Locate the cell with the specified text and output its [X, Y] center coordinate. 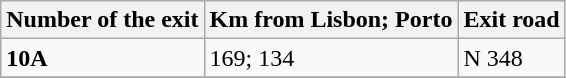
169; 134 [331, 58]
Exit road [512, 20]
Number of the exit [102, 20]
N 348 [512, 58]
Km from Lisbon; Porto [331, 20]
10A [102, 58]
